Return (X, Y) of the center of cell containing provided text 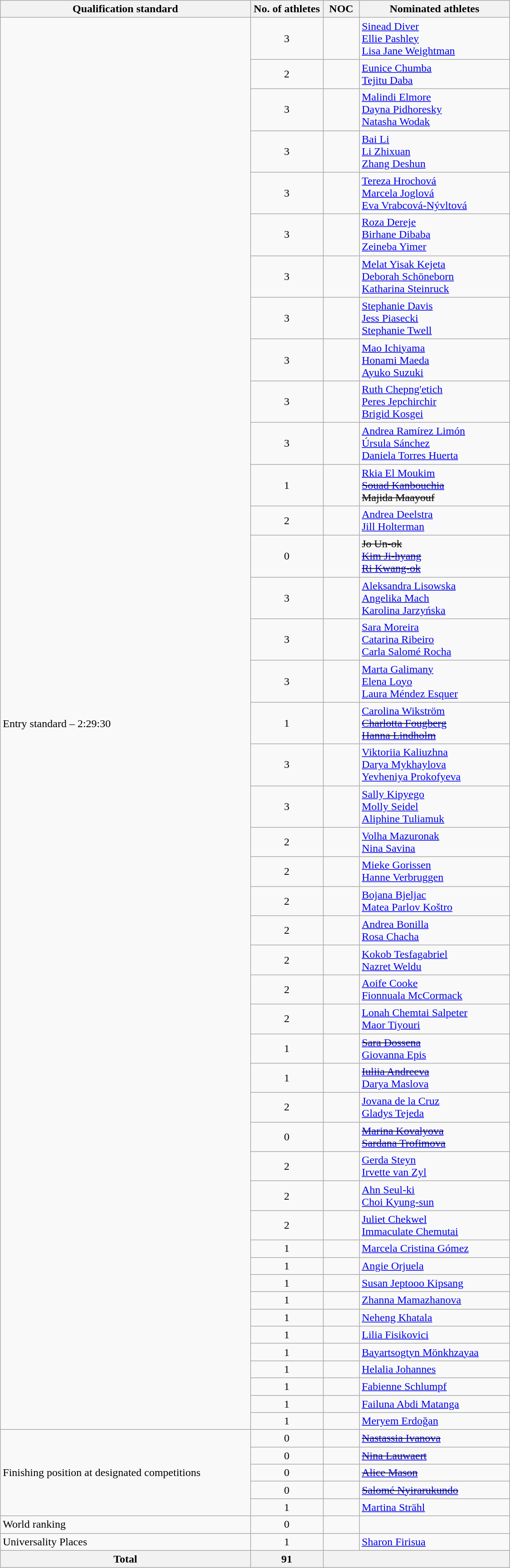
Martina Strähl (434, 1507)
Andrea BonillaRosa Chacha (434, 931)
Rkia El MoukimSouad KanbouchiaMajida Maayouf (434, 485)
Sharon Firisua (434, 1542)
Fabienne Schlumpf (434, 1386)
Juliet ChekwelImmaculate Chemutai (434, 1225)
Mao IchiyamaHonami MaedaAyuko Suzuki (434, 360)
Nina Lauwaert (434, 1456)
Qualification standard (125, 9)
Bayartsogtyn Mönkhzayaa (434, 1352)
Nominated athletes (434, 9)
91 (287, 1559)
Bai LiLi ZhixuanZhang Deshun (434, 151)
Andrea DeelstraJill Holterman (434, 521)
Lilia Fisikovici (434, 1335)
Jo Un-okKim Ji-hyangRi Kwang-ok (434, 556)
Gerda SteynIrvette van Zyl (434, 1166)
Aleksandra LisowskaAngelika MachKarolina Jarzyńska (434, 598)
Total (125, 1559)
Malindi ElmoreDayna PidhoreskyNatasha Wodak (434, 110)
Andrea Ramírez LimónÚrsula SánchezDaniela Torres Huerta (434, 443)
Bojana BjeljacMatea Parlov Koštro (434, 901)
Marina KovalyovaSardana Trofimova (434, 1137)
Ruth Chepng'etichPeres JepchirchirBrigid Kosgei (434, 401)
Sally Kipyego Molly Seidel Aliphine Tuliamuk (434, 806)
Helalia Johannes (434, 1369)
Finishing position at designated competitions (125, 1473)
Mieke GorissenHanne Verbruggen (434, 872)
Melat Yisak KejetaDeborah SchönebornKatharina Steinruck (434, 276)
Carolina WikströmCharlotta FougbergHanna Lindholm (434, 723)
Sara MoreiraCatarina RibeiroCarla Salomé Rocha (434, 640)
Viktoriia KaliuzhnaDarya MykhaylovaYevheniya Prokofyeva (434, 765)
No. of athletes (287, 9)
Ahn Seul-kiChoi Kyung-sun (434, 1196)
Sara DossenaGiovanna Epis (434, 1048)
Universality Places (125, 1542)
Susan Jeptooo Kipsang (434, 1283)
Stephanie DavisJess PiaseckiStephanie Twell (434, 318)
NOC (341, 9)
Zhanna Mamazhanova (434, 1300)
World ranking (125, 1525)
Angie Orjuela (434, 1266)
Tereza HrochováMarcela JoglováEva Vrabcová-Nývltová (434, 193)
Lonah Chemtai SalpeterMaor Tiyouri (434, 1018)
Alice Mason (434, 1473)
Eunice ChumbaTejitu Daba (434, 74)
Meryem Erdoğan (434, 1421)
Aoife CookeFionnuala McCormack (434, 989)
Roza DerejeBirhane DibabaZeineba Yimer (434, 235)
Neheng Khatala (434, 1317)
Jovana de la CruzGladys Tejeda (434, 1107)
Volha MazuronakNina Savina (434, 842)
Marcela Cristina Gómez (434, 1249)
Failuna Abdi Matanga (434, 1404)
Sinead DiverEllie PashleyLisa Jane Weightman (434, 39)
Salomé Nyirarukundo (434, 1490)
Kokob TesfagabrielNazret Weldu (434, 960)
Marta GalimanyElena LoyoLaura Méndez Esquer (434, 681)
Nastassia Ivanova (434, 1438)
Iuliia AndreevaDarya Maslova (434, 1078)
Entry standard – 2:29:30 (125, 724)
